Return (x, y) of the center of cell containing provided text 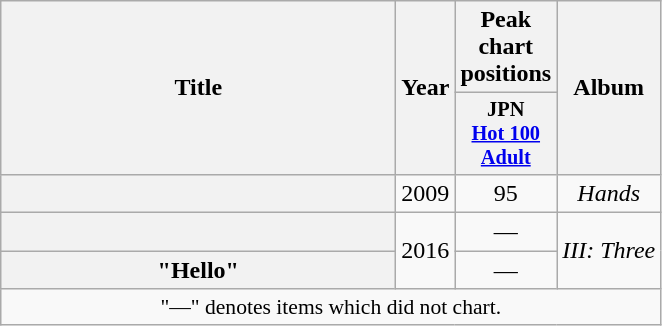
JPNHot 100Adult (506, 134)
III: Three (609, 251)
"—" denotes items which did not chart. (331, 307)
2016 (426, 251)
Title (198, 88)
Peak chart positions (506, 47)
Year (426, 88)
95 (506, 193)
2009 (426, 193)
Hands (609, 193)
"Hello" (198, 270)
Album (609, 88)
